Capture the cell that displays the provided text and extract its (X, Y) central coordinate. 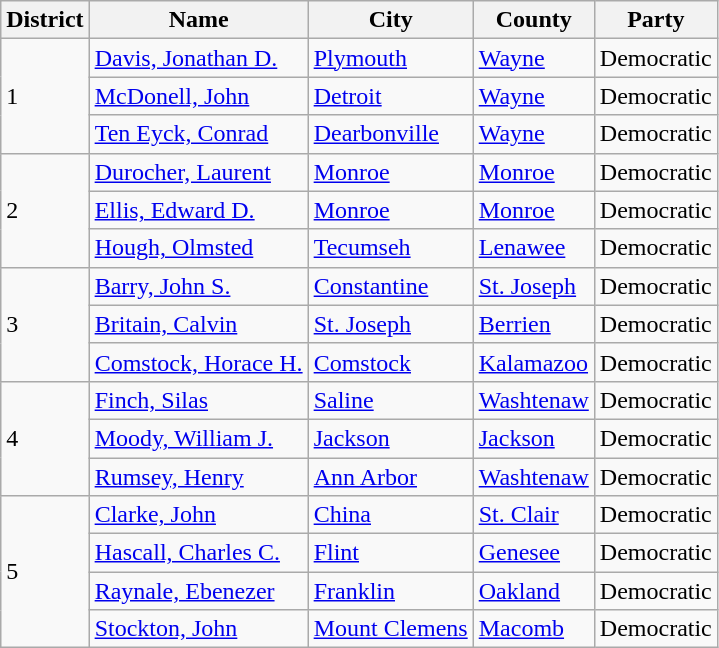
Constantine (390, 286)
Genesee (534, 553)
China (390, 515)
Mount Clemens (390, 629)
Ten Eyck, Conrad (198, 134)
Kalamazoo (534, 362)
Ellis, Edward D. (198, 210)
Ann Arbor (390, 477)
Berrien (534, 324)
Comstock, Horace H. (198, 362)
Detroit (390, 96)
Finch, Silas (198, 400)
McDonell, John (198, 96)
Hascall, Charles C. (198, 553)
Raynale, Ebenezer (198, 591)
Britain, Calvin (198, 324)
Flint (390, 553)
Saline (390, 400)
Durocher, Laurent (198, 172)
St. Clair (534, 515)
Tecumseh (390, 248)
Dearbonville (390, 134)
Party (656, 20)
4 (45, 438)
Name (198, 20)
2 (45, 210)
Clarke, John (198, 515)
Macomb (534, 629)
1 (45, 96)
Barry, John S. (198, 286)
County (534, 20)
Moody, William J. (198, 438)
Franklin (390, 591)
City (390, 20)
Davis, Jonathan D. (198, 58)
3 (45, 324)
District (45, 20)
5 (45, 572)
Stockton, John (198, 629)
Plymouth (390, 58)
Oakland (534, 591)
Rumsey, Henry (198, 477)
Hough, Olmsted (198, 248)
Lenawee (534, 248)
Comstock (390, 362)
